Output the (x, y) coordinate of the center of the cell containing the given text.  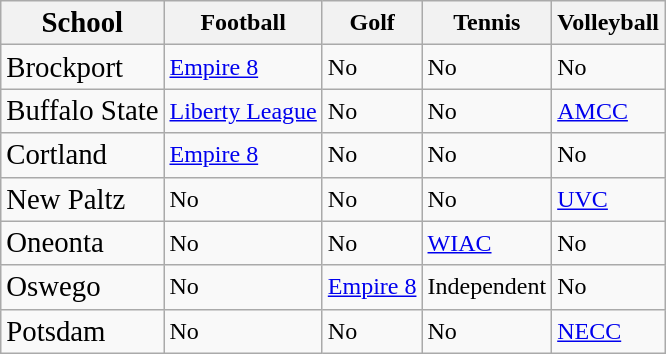
Volleyball (608, 23)
UVC (608, 199)
Cortland (82, 155)
Liberty League (243, 111)
Tennis (487, 23)
New Paltz (82, 199)
Football (243, 23)
School (82, 23)
AMCC (608, 111)
NECC (608, 331)
Brockport (82, 67)
Independent (487, 287)
Buffalo State (82, 111)
Golf (372, 23)
Potsdam (82, 331)
Oswego (82, 287)
Oneonta (82, 243)
WIAC (487, 243)
